Identify which cell holds the provided text, then report its [x, y] central coordinate. 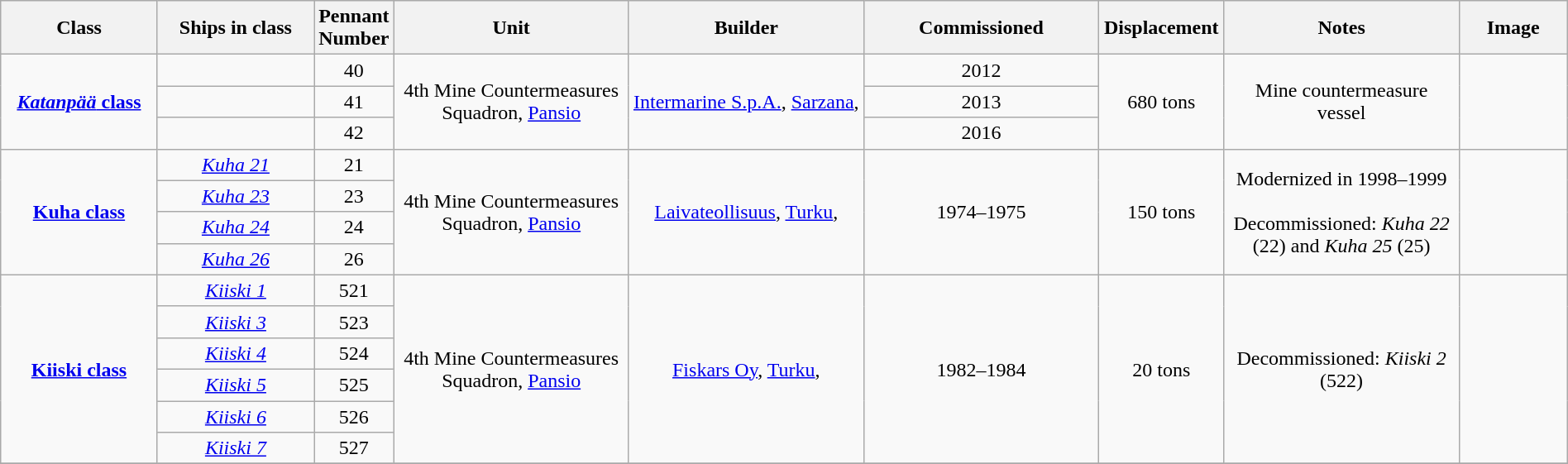
2013 [981, 102]
Kuha 23 [235, 196]
41 [354, 102]
Kiiski 1 [235, 290]
Ships in class [235, 28]
Kuha class [79, 212]
Kiiski 7 [235, 448]
524 [354, 353]
Kiiski 5 [235, 385]
23 [354, 196]
2016 [981, 133]
Kiiski 6 [235, 416]
Kuha 26 [235, 259]
Laivateollisuus, Turku, [746, 212]
Kuha 21 [235, 165]
Mine countermeasure vessel [1341, 102]
Kuha 24 [235, 227]
Image [1513, 28]
Katanpää class [79, 102]
Unit [511, 28]
1982–1984 [981, 369]
Displacement [1162, 28]
Intermarine S.p.A., Sarzana, [746, 102]
680 tons [1162, 102]
526 [354, 416]
Kiiski class [79, 369]
20 tons [1162, 369]
42 [354, 133]
525 [354, 385]
Kiiski 4 [235, 353]
Kiiski 3 [235, 322]
523 [354, 322]
2012 [981, 70]
Commissioned [981, 28]
521 [354, 290]
Builder [746, 28]
Notes [1341, 28]
Pennant Number [354, 28]
1974–1975 [981, 212]
24 [354, 227]
Fiskars Oy, Turku, [746, 369]
21 [354, 165]
26 [354, 259]
Modernized in 1998–1999Decommissioned: Kuha 22 (22) and Kuha 25 (25) [1341, 212]
Class [79, 28]
Decommissioned: Kiiski 2 (522) [1341, 369]
150 tons [1162, 212]
40 [354, 70]
527 [354, 448]
